Output the [x, y] coordinate of the center of the cell containing the given text.  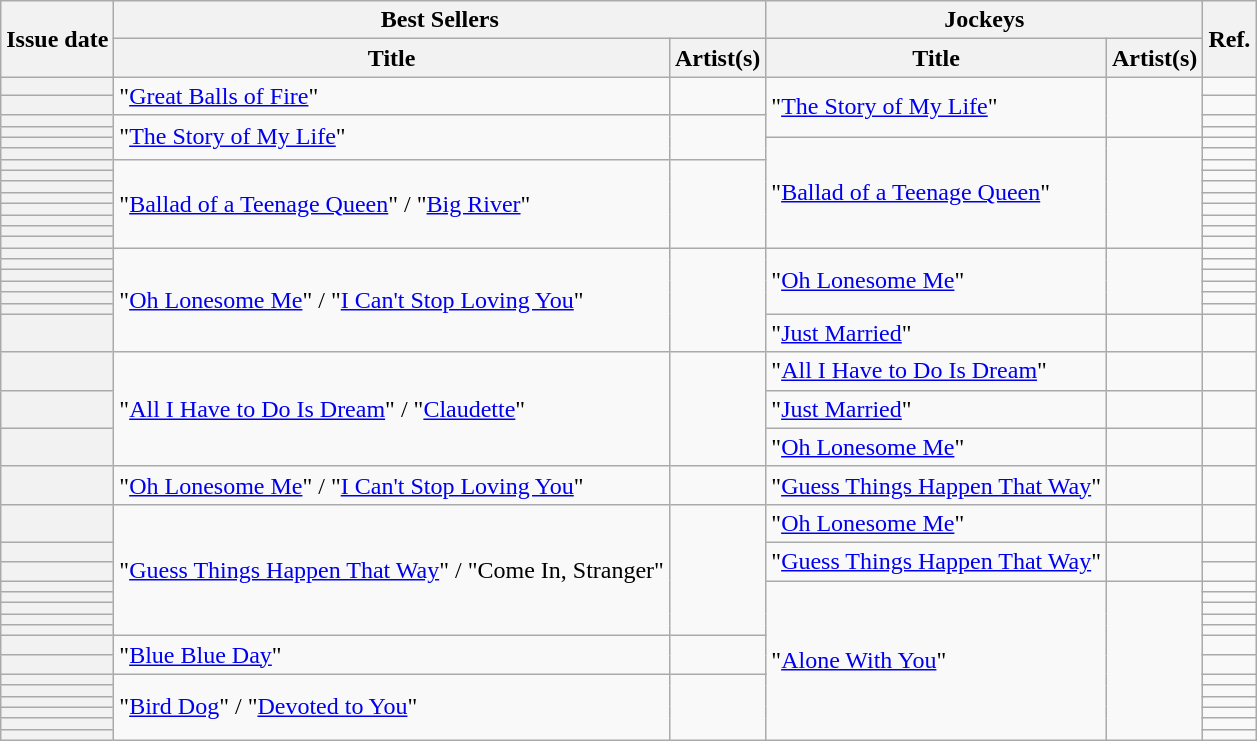
Best Sellers [440, 20]
Jockeys [984, 20]
Issue date [58, 39]
"Guess Things Happen That Way" / "Come In, Stranger" [392, 570]
"Alone With You" [936, 660]
Ref. [1230, 39]
"Ballad of a Teenage Queen" [936, 192]
"All I Have to Do Is Dream" / "Claudette" [392, 409]
"Great Balls of Fire" [392, 96]
"Bird Dog" / "Devoted to You" [392, 707]
"Blue Blue Day" [392, 655]
"All I Have to Do Is Dream" [936, 371]
"Ballad of a Teenage Queen" / "Big River" [392, 203]
